Capture the cell that displays the provided text and extract its [X, Y] central coordinate. 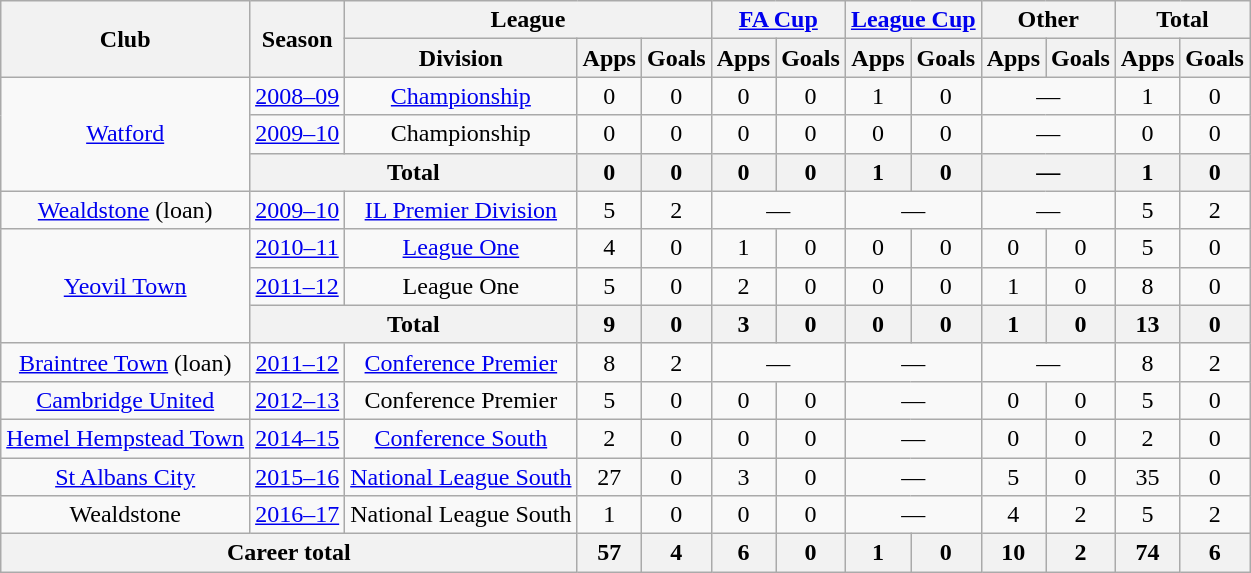
Other [1048, 20]
FA Cup [778, 20]
Wealdstone (loan) [126, 210]
2014–15 [298, 438]
2012–13 [298, 400]
35 [1147, 477]
9 [609, 324]
2016–17 [298, 515]
Career total [289, 553]
IL Premier Division [461, 210]
Division [461, 58]
St Albans City [126, 477]
League [528, 20]
Conference South [461, 438]
Braintree Town (loan) [126, 362]
2015–16 [298, 477]
Club [126, 39]
27 [609, 477]
Wealdstone [126, 515]
League Cup [913, 20]
2008–09 [298, 96]
Cambridge United [126, 400]
74 [1147, 553]
Season [298, 39]
Yeovil Town [126, 286]
13 [1147, 324]
10 [1013, 553]
57 [609, 553]
2010–11 [298, 248]
Hemel Hempstead Town [126, 438]
Watford [126, 134]
